Capture the cell that displays the provided text and extract its [X, Y] central coordinate. 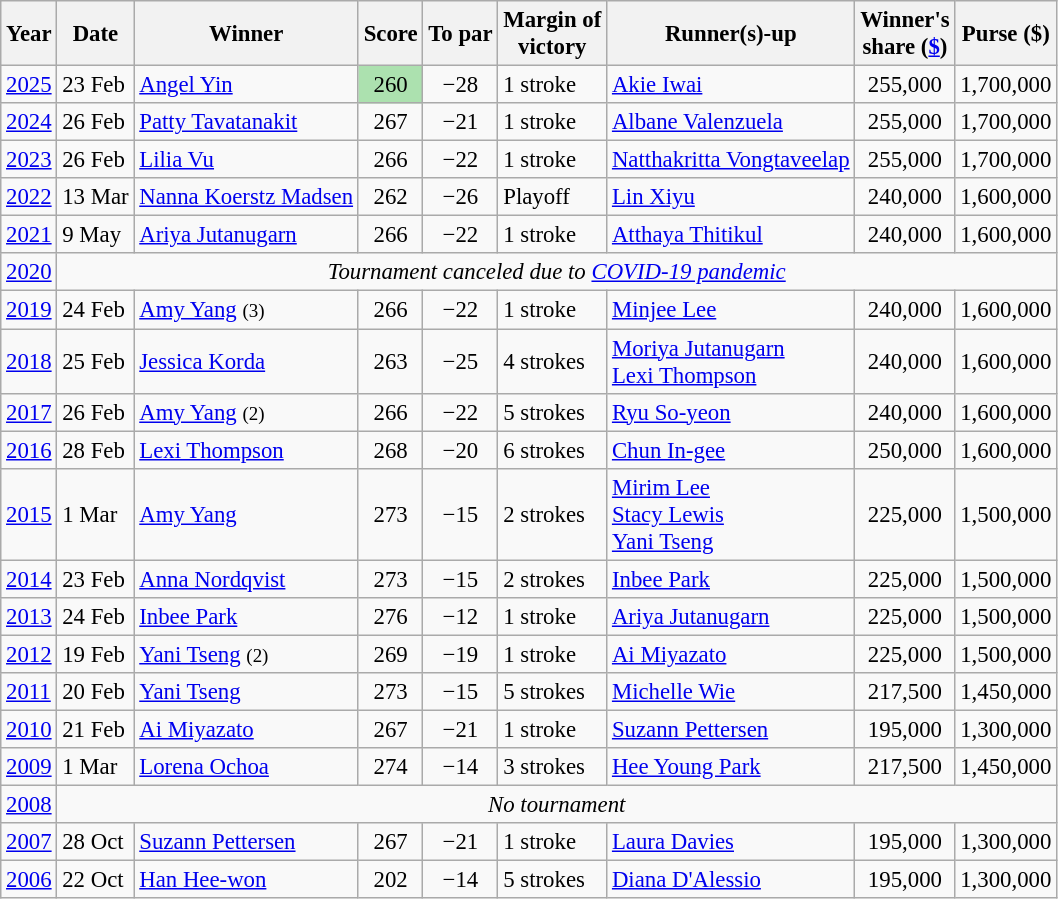
2015 [29, 514]
6 strokes [552, 450]
262 [390, 197]
Purse ($) [1006, 34]
Amy Yang (3) [246, 310]
2006 [29, 880]
Winner'sshare ($) [905, 34]
Hee Young Park [731, 767]
Albane Valenzuela [731, 122]
Minjee Lee [731, 310]
Diana D'Alessio [731, 880]
Runner(s)-up [731, 34]
Han Hee-won [246, 880]
2022 [29, 197]
28 Oct [96, 842]
2007 [29, 842]
21 Feb [96, 729]
2011 [29, 692]
Date [96, 34]
2012 [29, 654]
Lexi Thompson [246, 450]
2010 [29, 729]
Angel Yin [246, 85]
Patty Tavatanakit [246, 122]
Lin Xiyu [731, 197]
2020 [29, 273]
2017 [29, 412]
25 Feb [96, 362]
Chun In-gee [731, 450]
Margin ofvictory [552, 34]
268 [390, 450]
Yani Tseng [246, 692]
Amy Yang (2) [246, 412]
Lorena Ochoa [246, 767]
Playoff [552, 197]
Natthakritta Vongtaveelap [731, 160]
Amy Yang [246, 514]
Lilia Vu [246, 160]
2019 [29, 310]
−12 [460, 617]
Tournament canceled due to COVID-19 pandemic [557, 273]
To par [460, 34]
274 [390, 767]
250,000 [905, 450]
−28 [460, 85]
Jessica Korda [246, 362]
19 Feb [96, 654]
Yani Tseng (2) [246, 654]
28 Feb [96, 450]
263 [390, 362]
Michelle Wie [731, 692]
Nanna Koerstz Madsen [246, 197]
4 strokes [552, 362]
202 [390, 880]
9 May [96, 235]
2014 [29, 579]
Year [29, 34]
2018 [29, 362]
−26 [460, 197]
Score [390, 34]
−20 [460, 450]
2009 [29, 767]
260 [390, 85]
2021 [29, 235]
276 [390, 617]
269 [390, 654]
Moriya Jutanugarn Lexi Thompson [731, 362]
No tournament [557, 805]
Akie Iwai [731, 85]
20 Feb [96, 692]
3 strokes [552, 767]
2013 [29, 617]
2025 [29, 85]
−19 [460, 654]
13 Mar [96, 197]
Anna Nordqvist [246, 579]
Ryu So-yeon [731, 412]
−25 [460, 362]
2016 [29, 450]
22 Oct [96, 880]
Atthaya Thitikul [731, 235]
Winner [246, 34]
Laura Davies [731, 842]
2023 [29, 160]
Mirim Lee Stacy Lewis Yani Tseng [731, 514]
2008 [29, 805]
2024 [29, 122]
